Find where the given text appears and provide that cell's center as (X, Y) coordinate. 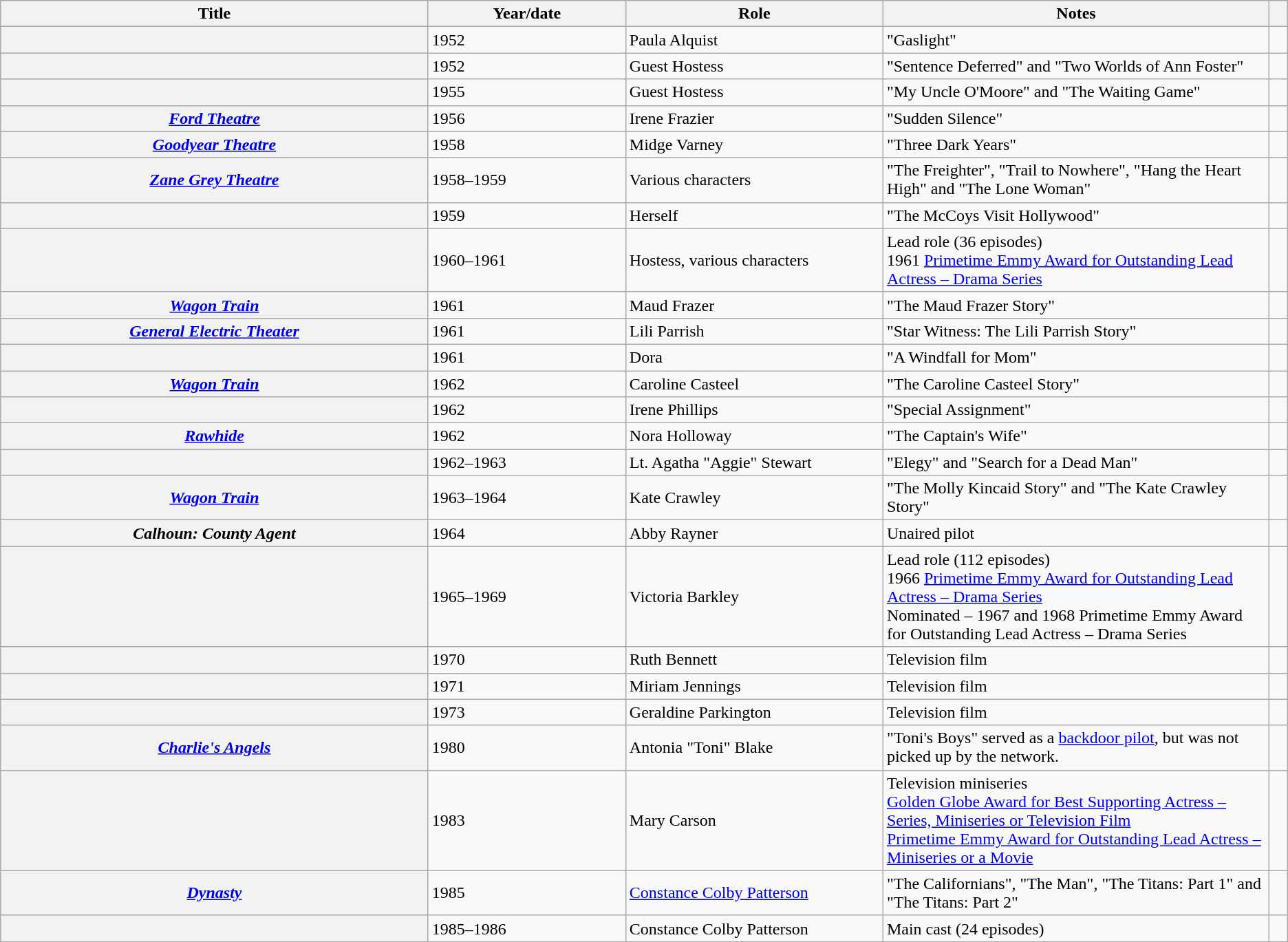
Nora Holloway (754, 436)
Midge Varney (754, 144)
Kate Crawley (754, 498)
"The Maud Frazer Story" (1076, 305)
Year/date (527, 14)
Lead role (36 episodes)1961 Primetime Emmy Award for Outstanding Lead Actress – Drama Series (1076, 260)
Rawhide (215, 436)
1962–1963 (527, 462)
Main cast (24 episodes) (1076, 928)
1956 (527, 118)
"The Californians", "The Man", "The Titans: Part 1" and "The Titans: Part 2" (1076, 893)
"Elegy" and "Search for a Dead Man" (1076, 462)
Caroline Casteel (754, 383)
1965–1969 (527, 597)
"My Uncle O'Moore" and "The Waiting Game" (1076, 92)
Antonia "Toni" Blake (754, 747)
Charlie's Angels (215, 747)
"Star Witness: The Lili Parrish Story" (1076, 331)
1971 (527, 686)
Role (754, 14)
1959 (527, 215)
1983 (527, 820)
Unaired pilot (1076, 533)
Geraldine Parkington (754, 712)
"Sudden Silence" (1076, 118)
1970 (527, 660)
Abby Rayner (754, 533)
Lili Parrish (754, 331)
Victoria Barkley (754, 597)
Maud Frazer (754, 305)
"Special Assignment" (1076, 410)
Hostess, various characters (754, 260)
1985–1986 (527, 928)
Various characters (754, 180)
1973 (527, 712)
"Three Dark Years" (1076, 144)
"The Freighter", "Trail to Nowhere", "Hang the Heart High" and "The Lone Woman" (1076, 180)
Zane Grey Theatre (215, 180)
1963–1964 (527, 498)
"The Molly Kincaid Story" and "The Kate Crawley Story" (1076, 498)
1958 (527, 144)
Dynasty (215, 893)
Goodyear Theatre (215, 144)
Irene Frazier (754, 118)
Miriam Jennings (754, 686)
Calhoun: County Agent (215, 533)
"The Captain's Wife" (1076, 436)
"Sentence Deferred" and "Two Worlds of Ann Foster" (1076, 66)
Title (215, 14)
Lt. Agatha "Aggie" Stewart (754, 462)
"Toni's Boys" served as a backdoor pilot, but was not picked up by the network. (1076, 747)
1958–1959 (527, 180)
Ford Theatre (215, 118)
Irene Phillips (754, 410)
"The Caroline Casteel Story" (1076, 383)
Paula Alquist (754, 40)
Herself (754, 215)
Mary Carson (754, 820)
Notes (1076, 14)
Ruth Bennett (754, 660)
"The McCoys Visit Hollywood" (1076, 215)
Dora (754, 357)
1955 (527, 92)
1960–1961 (527, 260)
1985 (527, 893)
General Electric Theater (215, 331)
1980 (527, 747)
"A Windfall for Mom" (1076, 357)
1964 (527, 533)
"Gaslight" (1076, 40)
